Output the [x, y] coordinate of the center of the cell containing the given text.  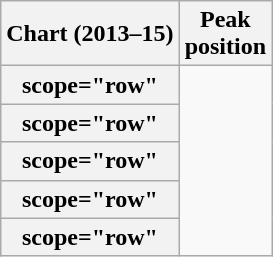
Peakposition [225, 34]
Chart (2013–15) [90, 34]
